Extract the (x, y) coordinate from the center of the cell holding the provided text.  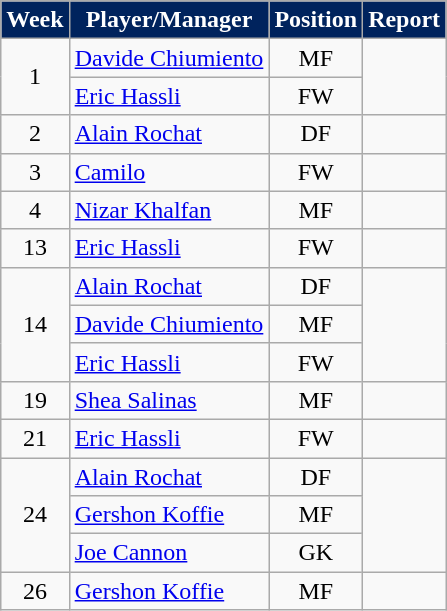
Nizar Khalfan (169, 210)
1 (35, 77)
Shea Salinas (169, 400)
GK (316, 553)
Player/Manager (169, 20)
21 (35, 438)
Joe Cannon (169, 553)
Report (404, 20)
24 (35, 515)
26 (35, 591)
19 (35, 400)
2 (35, 134)
3 (35, 172)
14 (35, 324)
13 (35, 248)
4 (35, 210)
Week (35, 20)
Position (316, 20)
Camilo (169, 172)
